Capture the cell that displays the provided text and extract its (X, Y) central coordinate. 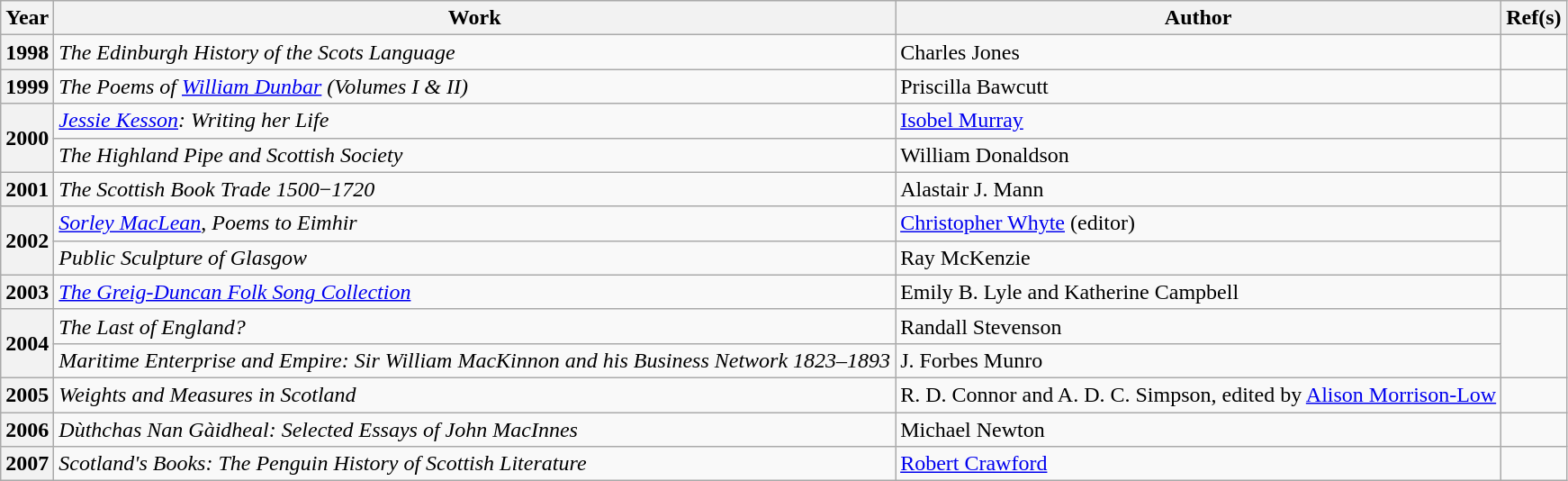
Year (27, 18)
2004 (27, 343)
Priscilla Bawcutt (1199, 86)
The Scottish Book Trade 1500−1720 (475, 189)
1999 (27, 86)
2007 (27, 464)
The Last of England? (475, 326)
Jessie Kesson: Writing her Life (475, 121)
2001 (27, 189)
William Donaldson (1199, 155)
1998 (27, 52)
J. Forbes Munro (1199, 360)
Robert Crawford (1199, 464)
Ray McKenzie (1199, 258)
Scotland's Books: The Penguin History of Scottish Literature (475, 464)
Public Sculpture of Glasgow (475, 258)
Michael Newton (1199, 430)
Isobel Murray (1199, 121)
R. D. Connor and A. D. C. Simpson, edited by Alison Morrison-Low (1199, 395)
The Poems of William Dunbar (Volumes I & II) (475, 86)
Work (475, 18)
The Greig-Duncan Folk Song Collection (475, 292)
Christopher Whyte (editor) (1199, 223)
Ref(s) (1534, 18)
2006 (27, 430)
2002 (27, 240)
Sorley MacLean, Poems to Eimhir (475, 223)
2000 (27, 138)
Weights and Measures in Scotland (475, 395)
Randall Stevenson (1199, 326)
Emily B. Lyle and Katherine Campbell (1199, 292)
Alastair J. Mann (1199, 189)
The Edinburgh History of the Scots Language (475, 52)
Dùthchas Nan Gàidheal: Selected Essays of John MacInnes (475, 430)
Author (1199, 18)
Maritime Enterprise and Empire: Sir William MacKinnon and his Business Network 1823–1893 (475, 360)
2003 (27, 292)
The Highland Pipe and Scottish Society (475, 155)
Charles Jones (1199, 52)
2005 (27, 395)
